Provide the [X, Y] coordinate of the cell's center where the given text is located.  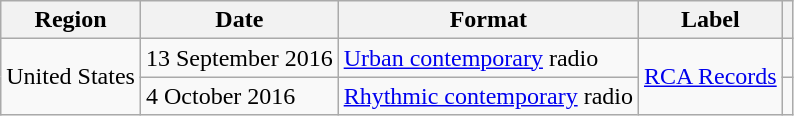
Region [71, 20]
4 October 2016 [239, 96]
Date [239, 20]
RCA Records [710, 77]
Rhythmic contemporary radio [488, 96]
Urban contemporary radio [488, 58]
Label [710, 20]
Format [488, 20]
13 September 2016 [239, 58]
United States [71, 77]
